Pinpoint the cell where the given text exists, returning its [x, y] midpoint coordinate. 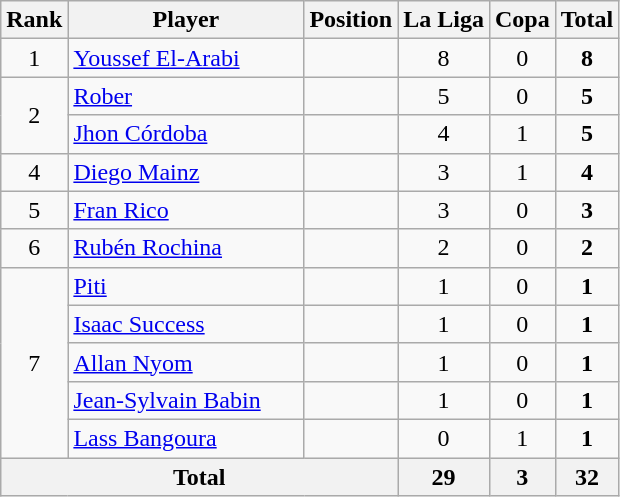
Copa [522, 20]
6 [34, 248]
Rober [186, 96]
Isaac Success [186, 324]
Position [351, 20]
Diego Mainz [186, 172]
Jhon Córdoba [186, 134]
Piti [186, 286]
La Liga [444, 20]
32 [587, 477]
Lass Bangoura [186, 438]
7 [34, 362]
Fran Rico [186, 210]
Allan Nyom [186, 362]
29 [444, 477]
Jean-Sylvain Babin [186, 400]
Player [186, 20]
Rubén Rochina [186, 248]
Rank [34, 20]
Youssef El-Arabi [186, 58]
